Identify which cell holds the provided text, then report its (x, y) central coordinate. 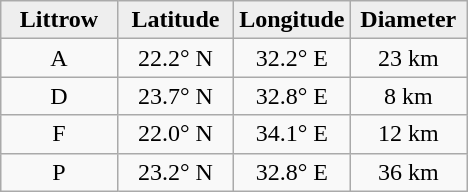
23.7° N (175, 96)
36 km (408, 172)
Littrow (59, 20)
Latitude (175, 20)
34.1° E (292, 134)
32.2° E (292, 58)
23 km (408, 58)
22.0° N (175, 134)
Longitude (292, 20)
D (59, 96)
Diameter (408, 20)
23.2° N (175, 172)
A (59, 58)
22.2° N (175, 58)
12 km (408, 134)
8 km (408, 96)
P (59, 172)
F (59, 134)
